Capture the cell that displays the provided text and extract its [X, Y] central coordinate. 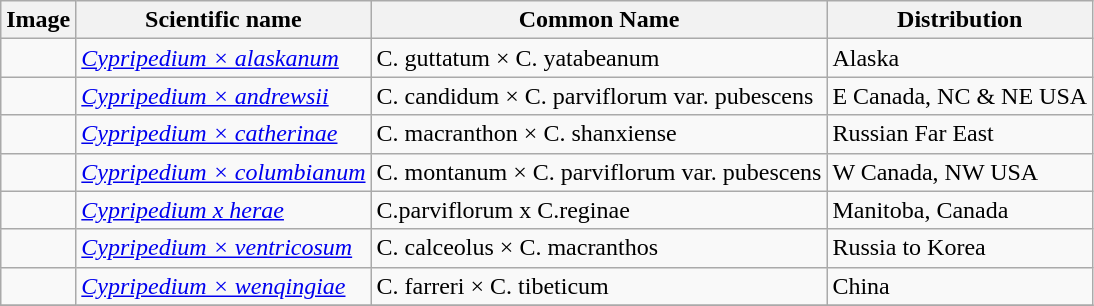
C. montanum × C. parviflorum var. pubescens [599, 172]
Cypripedium x herae [224, 210]
Distribution [960, 20]
C. candidum × C. parviflorum var. pubescens [599, 96]
Scientific name [224, 20]
Cypripedium × alaskanum [224, 58]
C. guttatum × C. yatabeanum [599, 58]
Manitoba, Canada [960, 210]
Cypripedium × columbianum [224, 172]
C. farreri × C. tibeticum [599, 286]
China [960, 286]
Alaska [960, 58]
C. macranthon × C. shanxiense [599, 134]
C.parviflorum x C.reginae [599, 210]
Image [38, 20]
Cypripedium × ventricosum [224, 248]
Russian Far East [960, 134]
C. calceolus × C. macranthos [599, 248]
Cypripedium × wenqingiae [224, 286]
Cypripedium × catherinae [224, 134]
Cypripedium × andrewsii [224, 96]
Common Name [599, 20]
W Canada, NW USA [960, 172]
E Canada, NC & NE USA [960, 96]
Russia to Korea [960, 248]
